Identify which cell holds the provided text, then report its (X, Y) central coordinate. 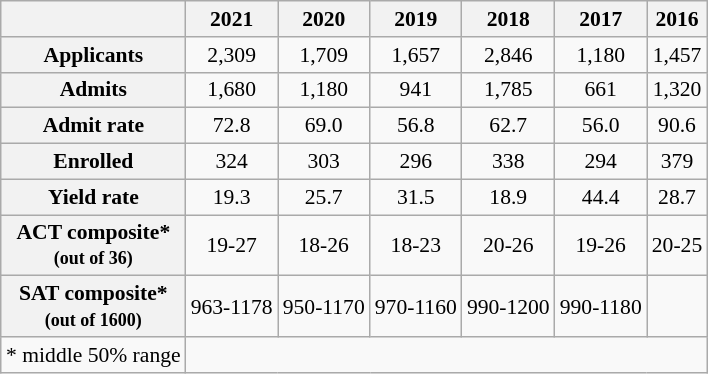
Enrolled (94, 161)
SAT composite*(out of 1600) (94, 306)
19-27 (232, 244)
56.0 (601, 126)
1,657 (416, 54)
303 (324, 161)
963-1178 (232, 306)
2019 (416, 19)
1,785 (508, 90)
379 (677, 161)
Admit rate (94, 126)
2018 (508, 19)
19-26 (601, 244)
2017 (601, 19)
1,320 (677, 90)
Admits (94, 90)
90.6 (677, 126)
990-1180 (601, 306)
970-1160 (416, 306)
990-1200 (508, 306)
941 (416, 90)
2,309 (232, 54)
296 (416, 161)
18.9 (508, 197)
1,457 (677, 54)
2021 (232, 19)
18-26 (324, 244)
294 (601, 161)
44.4 (601, 197)
19.3 (232, 197)
20-26 (508, 244)
661 (601, 90)
Yield rate (94, 197)
2,846 (508, 54)
2016 (677, 19)
ACT composite*(out of 36) (94, 244)
69.0 (324, 126)
324 (232, 161)
1,709 (324, 54)
* middle 50% range (94, 355)
28.7 (677, 197)
18-23 (416, 244)
31.5 (416, 197)
62.7 (508, 126)
20-25 (677, 244)
338 (508, 161)
72.8 (232, 126)
56.8 (416, 126)
Applicants (94, 54)
25.7 (324, 197)
2020 (324, 19)
1,680 (232, 90)
950-1170 (324, 306)
